For the text-containing cell, return its midpoint in (X, Y) coordinate format. 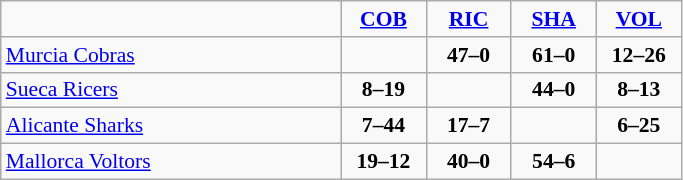
8–13 (638, 90)
VOL (638, 19)
47–0 (468, 55)
54–6 (554, 162)
SHA (554, 19)
Murcia Cobras (171, 55)
19–12 (384, 162)
Mallorca Voltors (171, 162)
12–26 (638, 55)
17–7 (468, 126)
6–25 (638, 126)
8–19 (384, 90)
Sueca Ricers (171, 90)
44–0 (554, 90)
61–0 (554, 55)
7–44 (384, 126)
40–0 (468, 162)
RIC (468, 19)
COB (384, 19)
Alicante Sharks (171, 126)
